Find where the given text appears and provide that cell's center as [X, Y] coordinate. 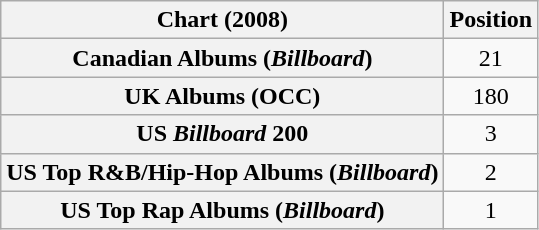
US Top R&B/Hip-Hop Albums (Billboard) [222, 172]
2 [491, 172]
US Billboard 200 [222, 134]
3 [491, 134]
21 [491, 58]
Canadian Albums (Billboard) [222, 58]
180 [491, 96]
Position [491, 20]
1 [491, 210]
US Top Rap Albums (Billboard) [222, 210]
UK Albums (OCC) [222, 96]
Chart (2008) [222, 20]
